Return (x, y) of the center of cell containing provided text 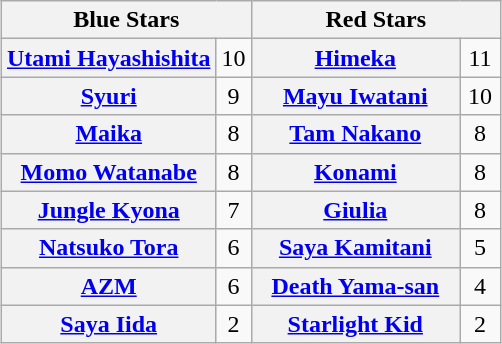
Giulia (356, 210)
Konami (356, 172)
4 (480, 286)
7 (234, 210)
11 (480, 58)
Blue Stars (126, 20)
Momo Watanabe (109, 172)
Tam Nakano (356, 134)
Saya Iida (109, 324)
Starlight Kid (356, 324)
Mayu Iwatani (356, 96)
5 (480, 248)
Red Stars (376, 20)
9 (234, 96)
Syuri (109, 96)
AZM (109, 286)
Maika (109, 134)
Utami Hayashishita (109, 58)
Saya Kamitani (356, 248)
Natsuko Tora (109, 248)
Himeka (356, 58)
Death Yama-san (356, 286)
Jungle Kyona (109, 210)
